Return the (X, Y) coordinate for the center point of the cell that contains the specified text.  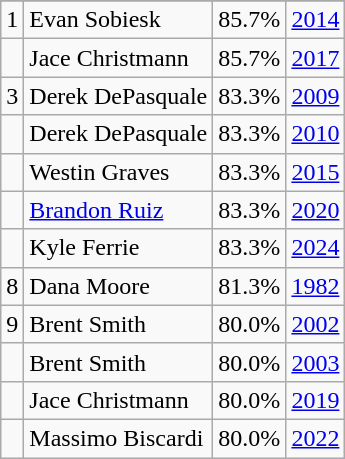
2009 (316, 96)
1982 (316, 286)
2014 (316, 20)
2022 (316, 438)
2010 (316, 134)
2015 (316, 172)
Dana Moore (118, 286)
2003 (316, 362)
3 (12, 96)
Brandon Ruiz (118, 210)
2019 (316, 400)
8 (12, 286)
81.3% (250, 286)
Massimo Biscardi (118, 438)
Westin Graves (118, 172)
2002 (316, 324)
Kyle Ferrie (118, 248)
2020 (316, 210)
1 (12, 20)
2024 (316, 248)
2017 (316, 58)
Evan Sobiesk (118, 20)
9 (12, 324)
